Search for the cell housing the specified text and yield its [x, y] center coordinate. 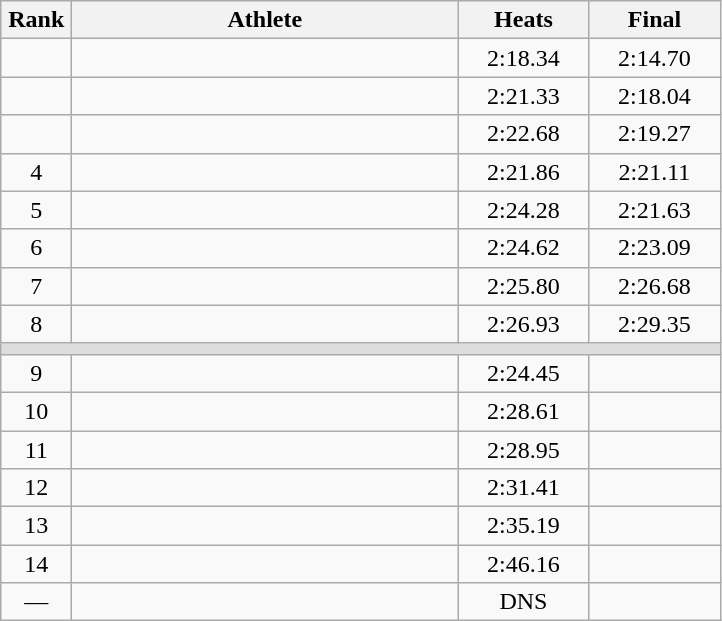
6 [36, 248]
2:18.34 [524, 58]
2:21.63 [654, 210]
2:21.11 [654, 172]
2:18.04 [654, 96]
2:31.41 [524, 488]
11 [36, 449]
2:24.45 [524, 373]
4 [36, 172]
13 [36, 526]
Heats [524, 20]
Rank [36, 20]
2:25.80 [524, 286]
2:26.93 [524, 324]
2:28.61 [524, 411]
2:26.68 [654, 286]
8 [36, 324]
Final [654, 20]
5 [36, 210]
2:19.27 [654, 134]
2:46.16 [524, 564]
14 [36, 564]
2:24.62 [524, 248]
2:21.33 [524, 96]
2:28.95 [524, 449]
DNS [524, 602]
— [36, 602]
2:35.19 [524, 526]
10 [36, 411]
12 [36, 488]
2:24.28 [524, 210]
9 [36, 373]
2:21.86 [524, 172]
2:23.09 [654, 248]
2:14.70 [654, 58]
Athlete [265, 20]
2:29.35 [654, 324]
7 [36, 286]
2:22.68 [524, 134]
